Return the (x, y) coordinate for the center point of the cell that contains the specified text.  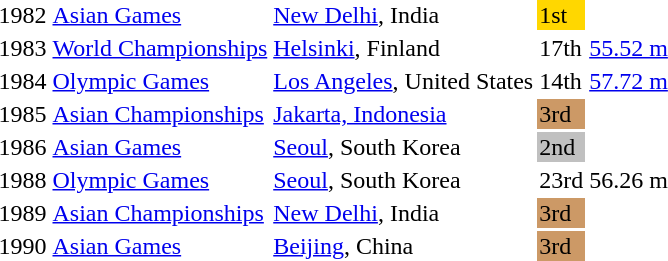
World Championships (160, 48)
2nd (562, 147)
23rd (562, 180)
Beijing, China (404, 246)
17th (562, 48)
Jakarta, Indonesia (404, 114)
Los Angeles, United States (404, 81)
1st (562, 15)
14th (562, 81)
Helsinki, Finland (404, 48)
